Find where the given text appears and provide that cell's center as (X, Y) coordinate. 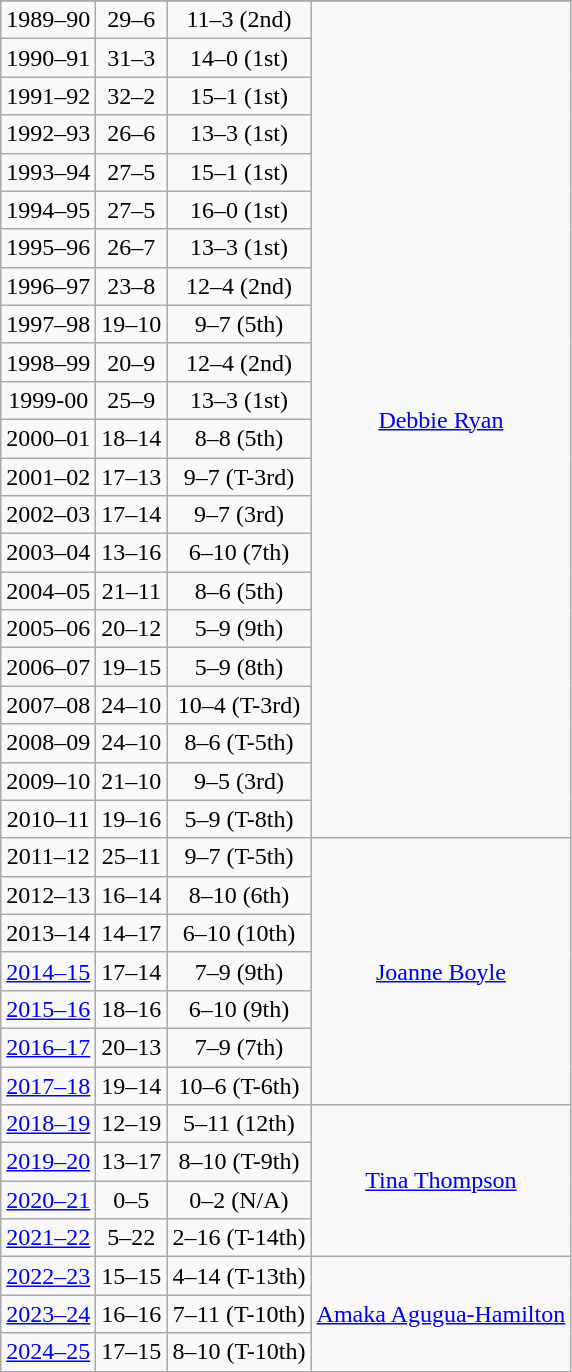
2010–11 (48, 819)
2007–08 (48, 705)
19–16 (132, 819)
13–17 (132, 1162)
25–11 (132, 857)
26–7 (132, 248)
1993–94 (48, 172)
2013–14 (48, 933)
2017–18 (48, 1085)
2003–04 (48, 553)
21–10 (132, 781)
5–9 (8th) (239, 667)
7–9 (7th) (239, 1047)
13–16 (132, 553)
1999-00 (48, 400)
5–11 (12th) (239, 1124)
10–4 (T-3rd) (239, 705)
32–2 (132, 96)
9–7 (5th) (239, 324)
2024–25 (48, 1352)
2001–02 (48, 477)
2022–23 (48, 1276)
2023–24 (48, 1314)
1992–93 (48, 134)
6–10 (7th) (239, 553)
19–14 (132, 1085)
16–0 (1st) (239, 210)
2015–16 (48, 1009)
2011–12 (48, 857)
5–9 (9th) (239, 629)
2016–17 (48, 1047)
2004–05 (48, 591)
2018–19 (48, 1124)
16–14 (132, 895)
19–15 (132, 667)
2000–01 (48, 438)
10–6 (T-6th) (239, 1085)
17–15 (132, 1352)
8–8 (5th) (239, 438)
2002–03 (48, 515)
31–3 (132, 58)
18–16 (132, 1009)
1996–97 (48, 286)
7–9 (9th) (239, 971)
Debbie Ryan (441, 420)
2014–15 (48, 971)
20–9 (132, 362)
2008–09 (48, 743)
8–10 (T-10th) (239, 1352)
2020–21 (48, 1200)
2009–10 (48, 781)
6–10 (10th) (239, 933)
19–10 (132, 324)
16–16 (132, 1314)
8–6 (5th) (239, 591)
6–10 (9th) (239, 1009)
0–5 (132, 1200)
2005–06 (48, 629)
29–6 (132, 20)
11–3 (2nd) (239, 20)
2021–22 (48, 1238)
5–22 (132, 1238)
17–13 (132, 477)
20–12 (132, 629)
2–16 (T-14th) (239, 1238)
1998–99 (48, 362)
4–14 (T-13th) (239, 1276)
Joanne Boyle (441, 971)
21–11 (132, 591)
25–9 (132, 400)
14–17 (132, 933)
2006–07 (48, 667)
23–8 (132, 286)
9–7 (T-5th) (239, 857)
9–7 (3rd) (239, 515)
5–9 (T-8th) (239, 819)
8–10 (6th) (239, 895)
26–6 (132, 134)
2012–13 (48, 895)
8–10 (T-9th) (239, 1162)
1991–92 (48, 96)
2019–20 (48, 1162)
1989–90 (48, 20)
14–0 (1st) (239, 58)
20–13 (132, 1047)
7–11 (T-10th) (239, 1314)
15–15 (132, 1276)
1990–91 (48, 58)
9–7 (T-3rd) (239, 477)
18–14 (132, 438)
Amaka Agugua-Hamilton (441, 1314)
9–5 (3rd) (239, 781)
1994–95 (48, 210)
0–2 (N/A) (239, 1200)
12–19 (132, 1124)
8–6 (T-5th) (239, 743)
1997–98 (48, 324)
Tina Thompson (441, 1181)
1995–96 (48, 248)
